For the text-containing cell, return its midpoint in (x, y) coordinate format. 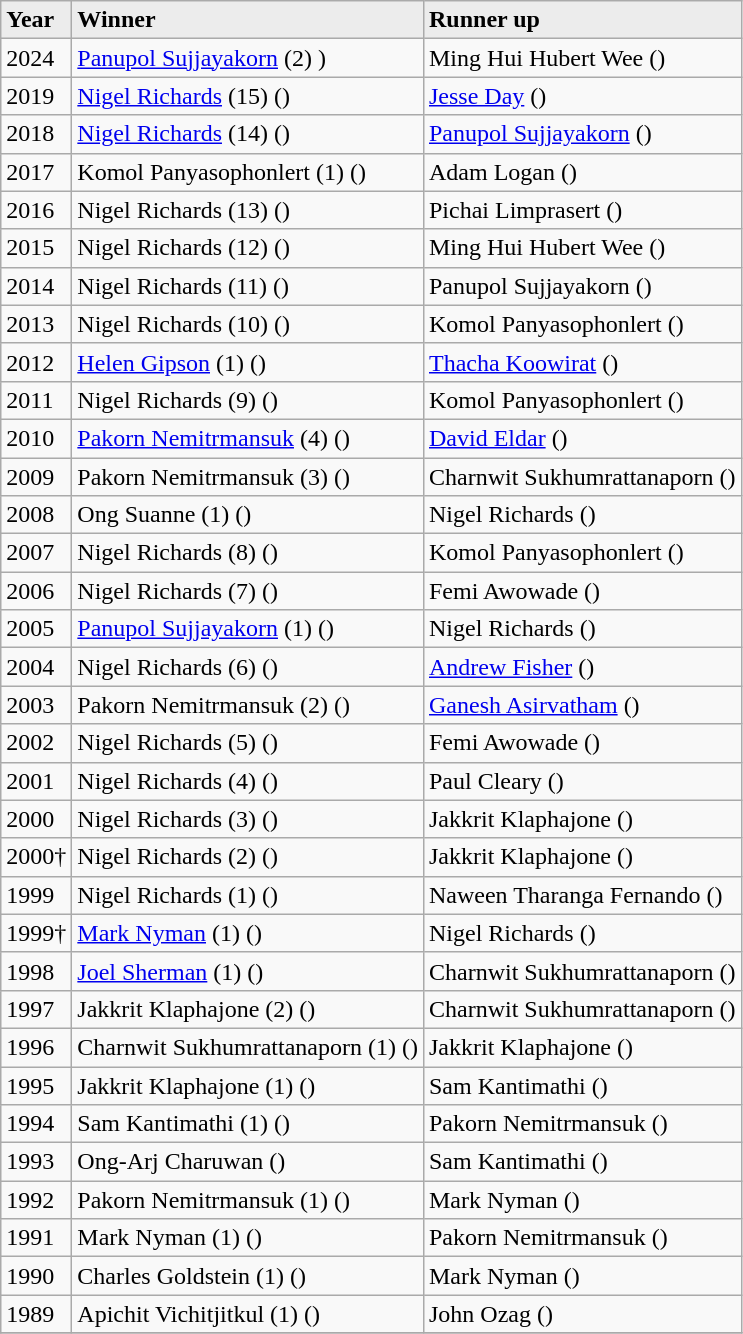
Nigel Richards (4) () (248, 781)
Paul Cleary () (582, 781)
John Ozag () (582, 1314)
2018 (36, 134)
2013 (36, 324)
2005 (36, 629)
1996 (36, 1047)
2012 (36, 362)
Charnwit Sukhumrattanaporn (1) () (248, 1047)
2003 (36, 705)
Nigel Richards (12) () (248, 248)
Panupol Sujjayakorn (1) () (248, 629)
Naween Tharanga Fernando () (582, 895)
1998 (36, 971)
Sam Kantimathi (1) () (248, 1124)
Ganesh Asirvatham () (582, 705)
1989 (36, 1314)
Nigel Richards (9) () (248, 400)
1999 (36, 895)
2010 (36, 438)
2019 (36, 96)
Jakkrit Klaphajone (2) () (248, 1009)
Nigel Richards (3) () (248, 819)
1994 (36, 1124)
Thacha Koowirat () (582, 362)
Andrew Fisher () (582, 667)
Helen Gipson (1) () (248, 362)
1995 (36, 1085)
2001 (36, 781)
Pichai Limprasert () (582, 210)
Nigel Richards (11) () (248, 286)
Apichit Vichitjitkul (1) () (248, 1314)
Nigel Richards (14) () (248, 134)
Pakorn Nemitrmansuk (2) () (248, 705)
2006 (36, 591)
1997 (36, 1009)
Runner up (582, 20)
Nigel Richards (2) () (248, 857)
2009 (36, 477)
Adam Logan () (582, 172)
2002 (36, 743)
2016 (36, 210)
Panupol Sujjayakorn (2) ) (248, 58)
2011 (36, 400)
Komol Panyasophonlert (1) () (248, 172)
Winner (248, 20)
2017 (36, 172)
2015 (36, 248)
Nigel Richards (13) () (248, 210)
Nigel Richards (7) () (248, 591)
David Eldar () (582, 438)
Nigel Richards (6) () (248, 667)
1992 (36, 1200)
1990 (36, 1276)
Ong-Arj Charuwan () (248, 1162)
Charles Goldstein (1) () (248, 1276)
Jakkrit Klaphajone (1) () (248, 1085)
2008 (36, 515)
Joel Sherman (1) () (248, 971)
Pakorn Nemitrmansuk (1) () (248, 1200)
1993 (36, 1162)
Pakorn Nemitrmansuk (4) () (248, 438)
Nigel Richards (8) () (248, 553)
1991 (36, 1238)
2000 (36, 819)
2024 (36, 58)
Nigel Richards (5) () (248, 743)
2014 (36, 286)
Pakorn Nemitrmansuk (3) () (248, 477)
2007 (36, 553)
Nigel Richards (15) () (248, 96)
Nigel Richards (10) () (248, 324)
2000† (36, 857)
Year (36, 20)
2004 (36, 667)
Jesse Day () (582, 96)
Nigel Richards (1) () (248, 895)
Ong Suanne (1) () (248, 515)
1999† (36, 933)
